Extract the [X, Y] coordinate from the center of the cell holding the provided text.  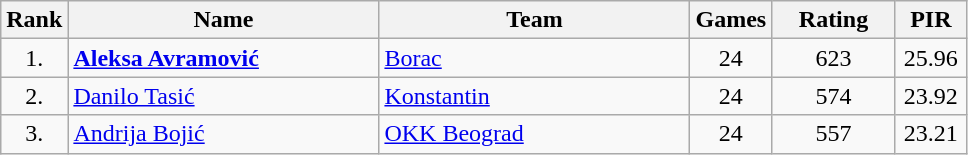
3. [34, 134]
PIR [930, 20]
Name [224, 20]
Rating [834, 20]
23.92 [930, 96]
Games [731, 20]
Team [534, 20]
Aleksa Avramović [224, 58]
Rank [34, 20]
23.21 [930, 134]
Danilo Tasić [224, 96]
574 [834, 96]
1. [34, 58]
557 [834, 134]
Borac [534, 58]
Konstantin [534, 96]
Andrija Bojić [224, 134]
2. [34, 96]
623 [834, 58]
25.96 [930, 58]
OKK Beograd [534, 134]
